Provide the [x, y] coordinate of the cell's center where the given text is located.  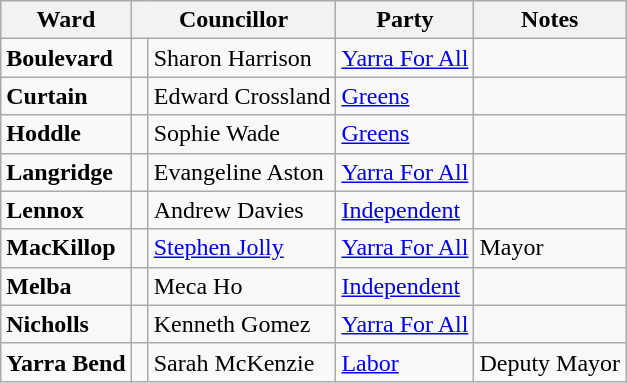
Councillor [234, 20]
Sharon Harrison [242, 58]
Hoddle [66, 134]
Yarra Bend [66, 362]
Edward Crossland [242, 96]
Stephen Jolly [242, 248]
Sophie Wade [242, 134]
MacKillop [66, 248]
Lennox [66, 210]
Sarah McKenzie [242, 362]
Nicholls [66, 324]
Boulevard [66, 58]
Notes [550, 20]
Party [405, 20]
Andrew Davies [242, 210]
Langridge [66, 172]
Ward [66, 20]
Evangeline Aston [242, 172]
Kenneth Gomez [242, 324]
Meca Ho [242, 286]
Melba [66, 286]
Mayor [550, 248]
Curtain [66, 96]
Deputy Mayor [550, 362]
Labor [405, 362]
